Determine the [x, y] coordinate at the center of the cell enclosing the given text.  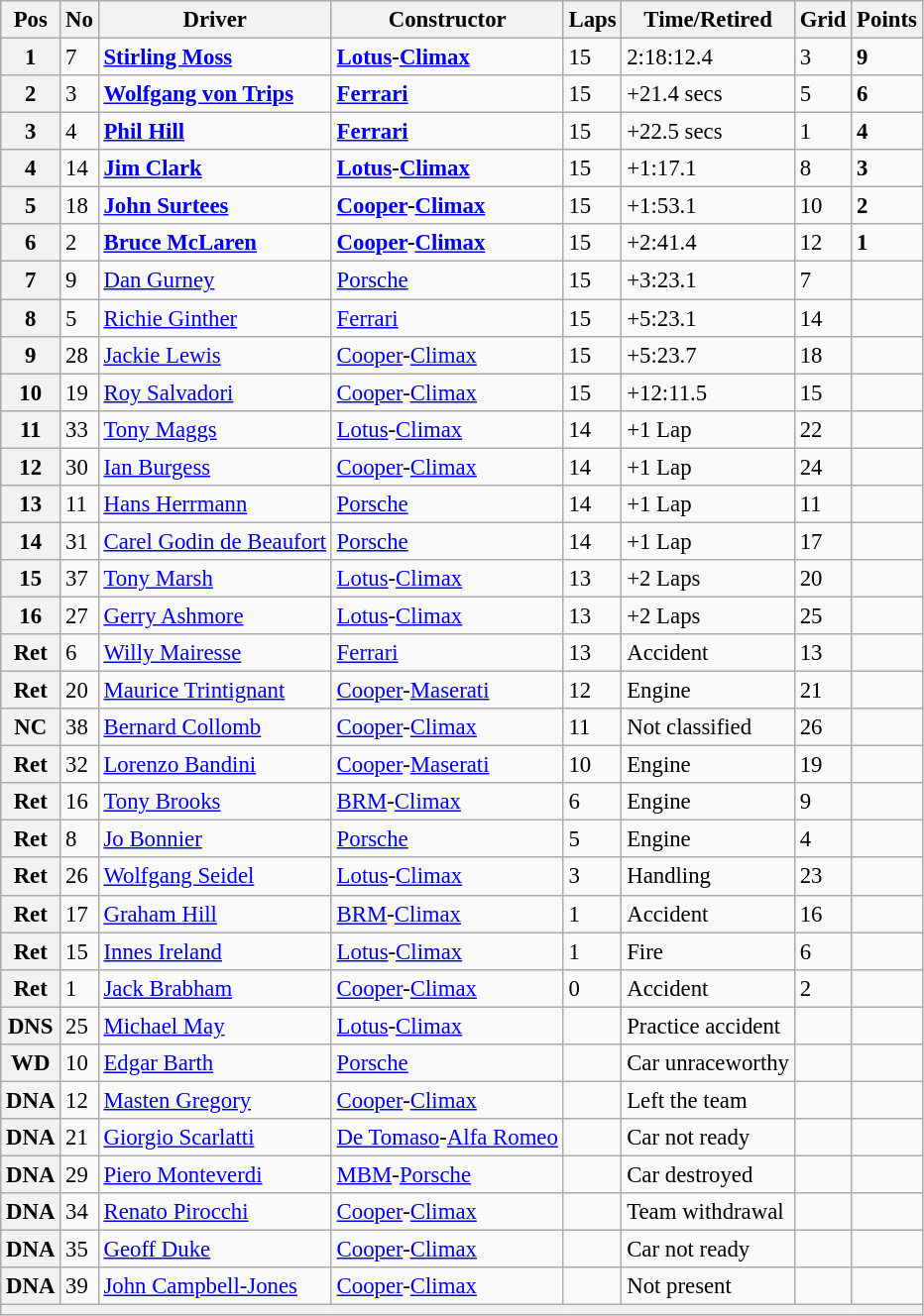
Handling [708, 877]
+5:23.7 [708, 355]
+12:11.5 [708, 392]
MBM-Porsche [447, 1174]
Time/Retired [708, 20]
37 [79, 579]
Roy Salvadori [214, 392]
+1:53.1 [708, 206]
De Tomaso-Alfa Romeo [447, 1138]
Lorenzo Bandini [214, 765]
22 [823, 429]
John Surtees [214, 206]
30 [79, 467]
Bernard Collomb [214, 727]
Maurice Trintignant [214, 691]
+21.4 secs [708, 94]
27 [79, 615]
Pos [31, 20]
24 [823, 467]
Not present [708, 1286]
Richie Ginther [214, 318]
Giorgio Scarlatti [214, 1138]
+1:17.1 [708, 168]
Laps [593, 20]
0 [593, 988]
Wolfgang von Trips [214, 94]
+3:23.1 [708, 280]
Grid [823, 20]
Points [886, 20]
Fire [708, 951]
+2:41.4 [708, 243]
34 [79, 1212]
Jo Bonnier [214, 839]
Tony Marsh [214, 579]
2:18:12.4 [708, 57]
Michael May [214, 1026]
Constructor [447, 20]
NC [31, 727]
23 [823, 877]
29 [79, 1174]
Tony Maggs [214, 429]
+5:23.1 [708, 318]
Wolfgang Seidel [214, 877]
Piero Monteverdi [214, 1174]
Phil Hill [214, 132]
Dan Gurney [214, 280]
Car unraceworthy [708, 1063]
Edgar Barth [214, 1063]
Jack Brabham [214, 988]
Jim Clark [214, 168]
Hans Herrmann [214, 504]
39 [79, 1286]
Gerry Ashmore [214, 615]
Innes Ireland [214, 951]
WD [31, 1063]
31 [79, 541]
Bruce McLaren [214, 243]
Team withdrawal [708, 1212]
Stirling Moss [214, 57]
Geoff Duke [214, 1250]
Not classified [708, 727]
Tony Brooks [214, 802]
+22.5 secs [708, 132]
Graham Hill [214, 914]
Driver [214, 20]
38 [79, 727]
No [79, 20]
Carel Godin de Beaufort [214, 541]
John Campbell-Jones [214, 1286]
32 [79, 765]
Ian Burgess [214, 467]
Masten Gregory [214, 1100]
33 [79, 429]
28 [79, 355]
Car destroyed [708, 1174]
Left the team [708, 1100]
DNS [31, 1026]
Practice accident [708, 1026]
Renato Pirocchi [214, 1212]
Jackie Lewis [214, 355]
Willy Mairesse [214, 653]
35 [79, 1250]
